Provide the [X, Y] coordinate of the cell's center where the given text is located.  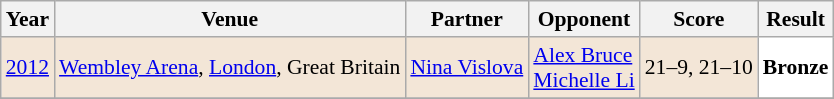
Nina Vislova [466, 68]
Opponent [584, 19]
Venue [230, 19]
Alex Bruce Michelle Li [584, 68]
Wembley Arena, London, Great Britain [230, 68]
2012 [28, 68]
Partner [466, 19]
Year [28, 19]
Score [699, 19]
Result [796, 19]
21–9, 21–10 [699, 68]
Bronze [796, 68]
